Provide the (X, Y) coordinate of the cell's center where the given text is located.  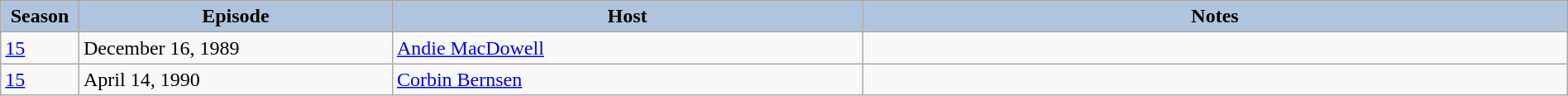
Notes (1216, 17)
Corbin Bernsen (627, 79)
December 16, 1989 (235, 48)
April 14, 1990 (235, 79)
Host (627, 17)
Andie MacDowell (627, 48)
Season (40, 17)
Episode (235, 17)
